Search for the cell housing the specified text and yield its (x, y) center coordinate. 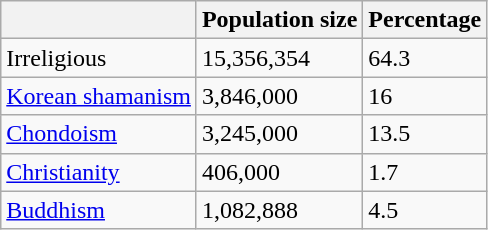
13.5 (425, 134)
1,082,888 (279, 210)
3,846,000 (279, 96)
3,245,000 (279, 134)
4.5 (425, 210)
Population size (279, 20)
1.7 (425, 172)
Buddhism (99, 210)
64.3 (425, 58)
Percentage (425, 20)
Christianity (99, 172)
16 (425, 96)
Irreligious (99, 58)
Korean shamanism (99, 96)
15,356,354 (279, 58)
406,000 (279, 172)
Chondoism (99, 134)
